Pinpoint the cell where the given text exists, returning its (X, Y) midpoint coordinate. 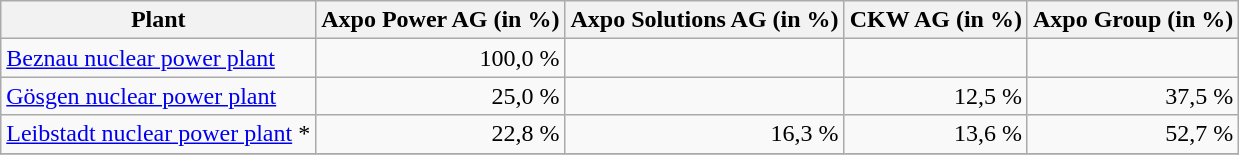
Axpo Power AG (in %) (440, 20)
16,3 % (704, 134)
Leibstadt nuclear power plant * (158, 134)
Gösgen nuclear power plant (158, 96)
Beznau nuclear power plant (158, 58)
13,6 % (936, 134)
52,7 % (1132, 134)
Axpo Solutions AG (in %) (704, 20)
100,0 % (440, 58)
25,0 % (440, 96)
37,5 % (1132, 96)
Plant (158, 20)
12,5 % (936, 96)
22,8 % (440, 134)
CKW AG (in %) (936, 20)
Axpo Group (in %) (1132, 20)
